Determine the [x, y] coordinate at the center of the cell enclosing the given text.  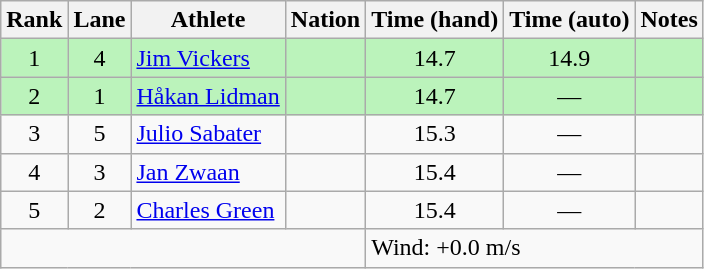
Julio Sabater [208, 134]
Nation [325, 20]
Håkan Lidman [208, 96]
Jim Vickers [208, 58]
Rank [34, 20]
15.3 [435, 134]
Notes [669, 20]
Time (hand) [435, 20]
Charles Green [208, 210]
Time (auto) [570, 20]
Wind: +0.0 m/s [535, 248]
Jan Zwaan [208, 172]
Athlete [208, 20]
Lane [100, 20]
14.9 [570, 58]
